From the cell containing the given text, extract its center point as (x, y) coordinate. 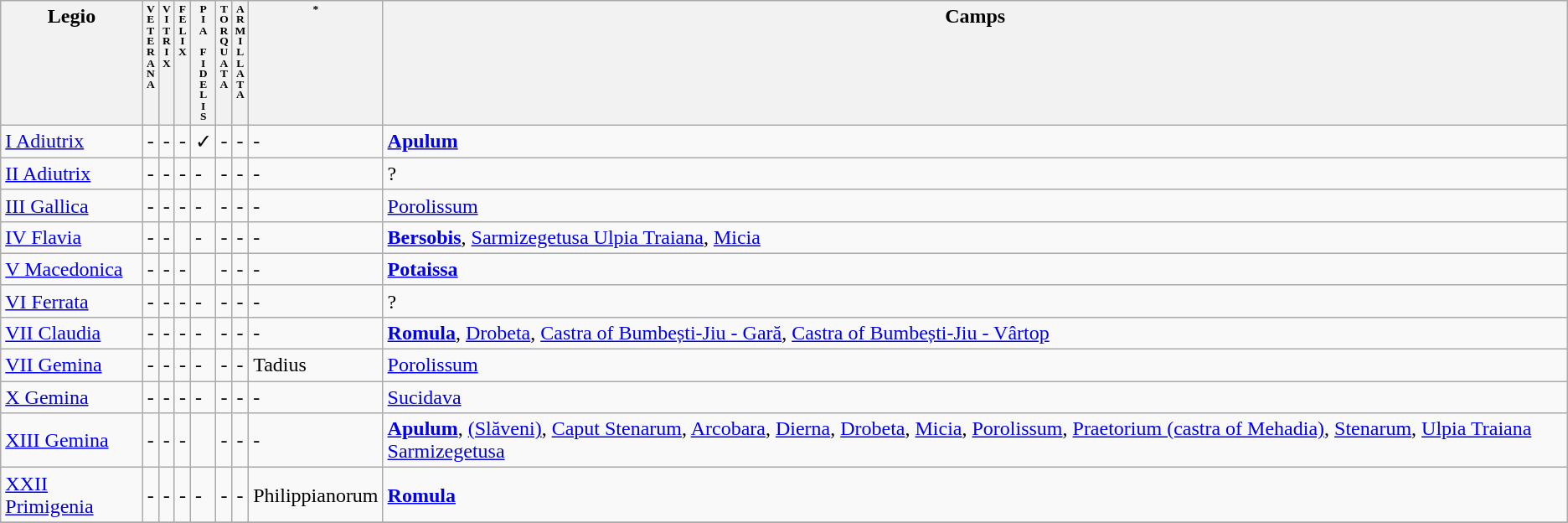
Legio (72, 63)
TORQUATA (224, 63)
III Gallica (72, 205)
Camps (975, 63)
ARMILLATA (240, 63)
Tadius (316, 365)
VII Claudia (72, 334)
PIA FIDELIS (203, 63)
VITRIX (166, 63)
VII Gemina (72, 365)
Sucidava (975, 397)
V Macedonica (72, 269)
Philippianorum (316, 495)
XXII Primigenia (72, 495)
✓ (203, 142)
Romula (975, 495)
IV Flavia (72, 237)
VETERANA (151, 63)
VI Ferrata (72, 301)
Romula, Drobeta, Castra of Bumbești-Jiu - Gară, Castra of Bumbești-Jiu - Vârtop (975, 334)
XIII Gemina (72, 441)
II Adiutrix (72, 173)
* (316, 63)
X Gemina (72, 397)
Apulum (975, 142)
I Adiutrix (72, 142)
Potaissa (975, 269)
Bersobis, Sarmizegetusa Ulpia Traiana, Micia (975, 237)
FELIX (183, 63)
